Search for the cell housing the specified text and yield its (X, Y) center coordinate. 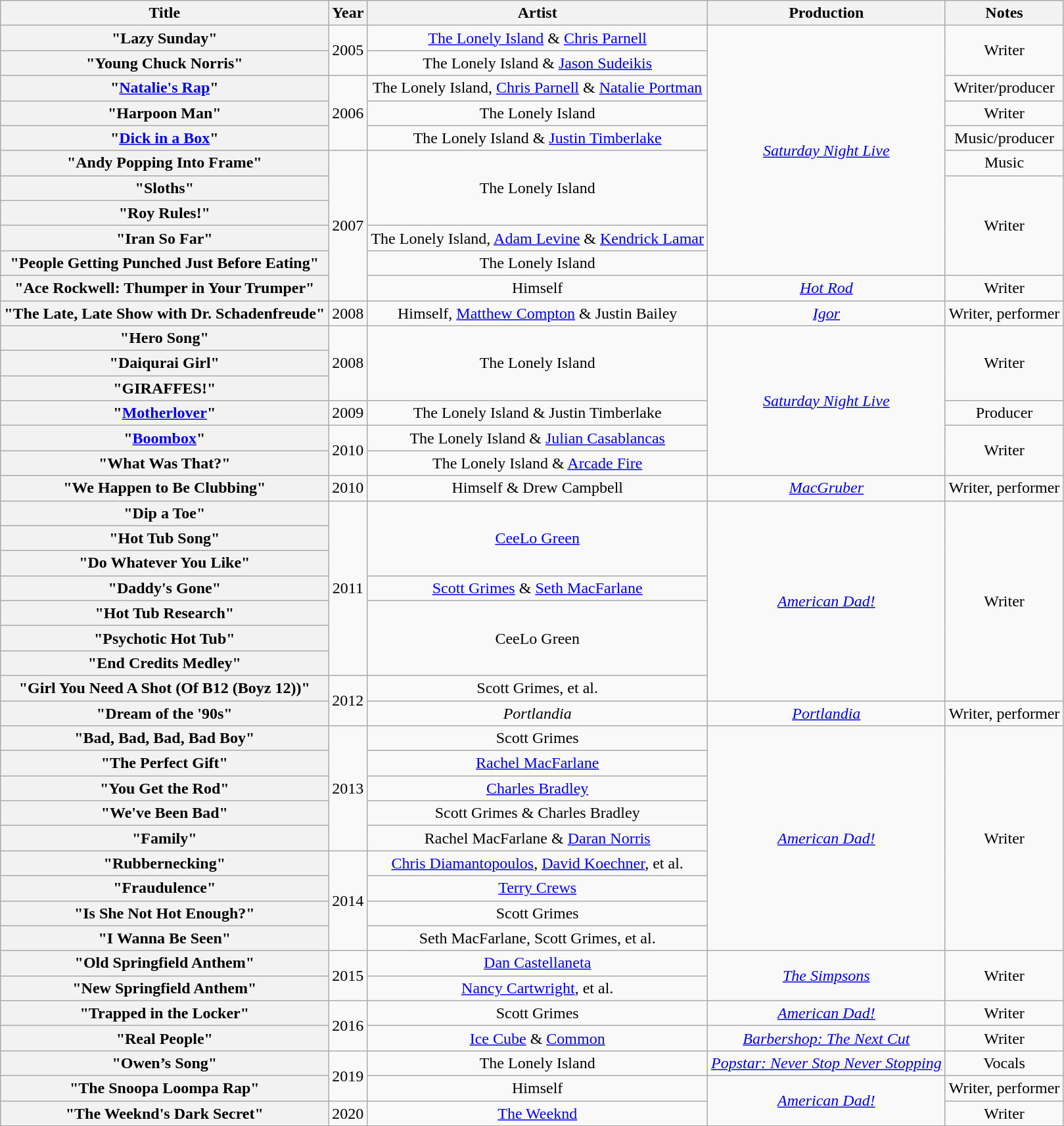
"Hero Song" (164, 338)
The Weeknd (538, 1114)
Music (1004, 163)
"Andy Popping Into Frame" (164, 163)
2007 (348, 225)
2016 (348, 1025)
Production (826, 13)
The Lonely Island, Adam Levine & Kendrick Lamar (538, 238)
The Lonely Island & Arcade Fire (538, 463)
The Lonely Island, Chris Parnell & Natalie Portman (538, 88)
"Dip a Toe" (164, 513)
Chris Diamantopoulos, David Koechner, et al. (538, 863)
The Lonely Island & Julian Casablancas (538, 438)
Dan Castellaneta (538, 963)
"I Wanna Be Seen" (164, 938)
2006 (348, 113)
"GIRAFFES!" (164, 388)
"Hot Tub Research" (164, 613)
Writer/producer (1004, 88)
2012 (348, 700)
"Psychotic Hot Tub" (164, 638)
Nancy Cartwright, et al. (538, 988)
Scott Grimes & Seth MacFarlane (538, 588)
Igor (826, 313)
"You Get the Rod" (164, 788)
"Hot Tub Song" (164, 538)
"Girl You Need A Shot (Of B12 (Boyz 12))" (164, 688)
"Is She Not Hot Enough?" (164, 913)
Rachel MacFarlane & Daran Norris (538, 838)
Ice Cube & Common (538, 1038)
"Family" (164, 838)
"Owen’s Song" (164, 1063)
Barbershop: The Next Cut (826, 1038)
"People Getting Punched Just Before Eating" (164, 263)
"Dream of the '90s" (164, 713)
"New Springfield Anthem" (164, 988)
The Lonely Island & Jason Sudeikis (538, 63)
"The Weeknd's Dark Secret" (164, 1114)
"Dick in a Box" (164, 138)
Year (348, 13)
"Lazy Sunday" (164, 38)
2009 (348, 413)
The Lonely Island & Chris Parnell (538, 38)
Seth MacFarlane, Scott Grimes, et al. (538, 938)
Music/producer (1004, 138)
The Simpsons (826, 976)
Notes (1004, 13)
Himself & Drew Campbell (538, 488)
"The Perfect Gift" (164, 763)
"Old Springfield Anthem" (164, 963)
"We've Been Bad" (164, 813)
"Iran So Far" (164, 238)
"Sloths" (164, 188)
2015 (348, 976)
Popstar: Never Stop Never Stopping (826, 1063)
"Daddy's Gone" (164, 588)
"Fraudulence" (164, 888)
"Trapped in the Locker" (164, 1013)
2014 (348, 901)
2020 (348, 1114)
Charles Bradley (538, 788)
"Roy Rules!" (164, 213)
Scott Grimes & Charles Bradley (538, 813)
Himself, Matthew Compton & Justin Bailey (538, 313)
"Young Chuck Norris" (164, 63)
"Daiqurai Girl" (164, 363)
Vocals (1004, 1063)
Rachel MacFarlane (538, 763)
"Boombox" (164, 438)
"Rubbernecking" (164, 863)
"Harpoon Man" (164, 113)
"What Was That?" (164, 463)
2013 (348, 788)
Terry Crews (538, 888)
"Ace Rockwell: Thumper in Your Trumper" (164, 288)
Artist (538, 13)
"End Credits Medley" (164, 663)
2005 (348, 51)
"Natalie's Rap" (164, 88)
"Real People" (164, 1038)
Hot Rod (826, 288)
MacGruber (826, 488)
"The Snoopa Loompa Rap" (164, 1088)
Scott Grimes, et al. (538, 688)
"The Late, Late Show with Dr. Schadenfreude" (164, 313)
2011 (348, 588)
"Bad, Bad, Bad, Bad Boy" (164, 738)
"We Happen to Be Clubbing" (164, 488)
Producer (1004, 413)
"Do Whatever You Like" (164, 563)
Title (164, 13)
2019 (348, 1075)
"Motherlover" (164, 413)
